From the cell containing the given text, extract its center point as (X, Y) coordinate. 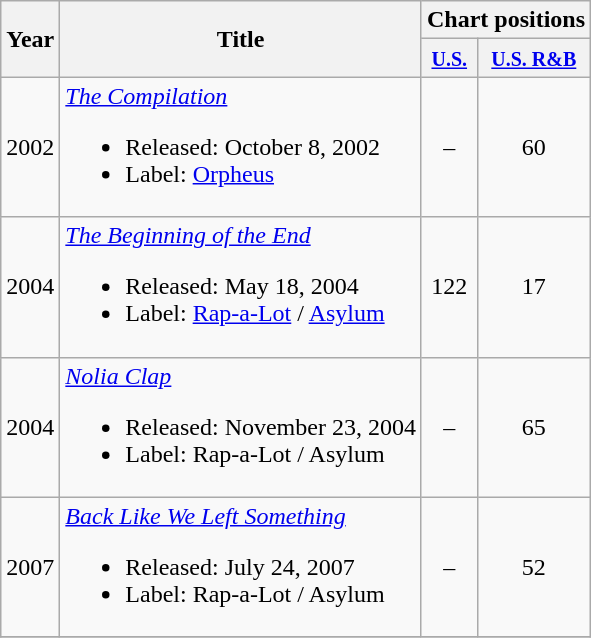
122 (449, 287)
2007 (30, 567)
Year (30, 39)
Back Like We Left SomethingReleased: July 24, 2007Label: Rap-a-Lot / Asylum (241, 567)
2002 (30, 147)
65 (534, 427)
Title (241, 39)
Nolia ClapReleased: November 23, 2004Label: Rap-a-Lot / Asylum (241, 427)
52 (534, 567)
The Beginning of the EndReleased: May 18, 2004Label: Rap-a-Lot / Asylum (241, 287)
U.S. R&B (534, 58)
60 (534, 147)
The CompilationReleased: October 8, 2002Label: Orpheus (241, 147)
17 (534, 287)
Chart positions (506, 20)
U.S. (449, 58)
